Output the (x, y) coordinate of the center of the cell containing the given text.  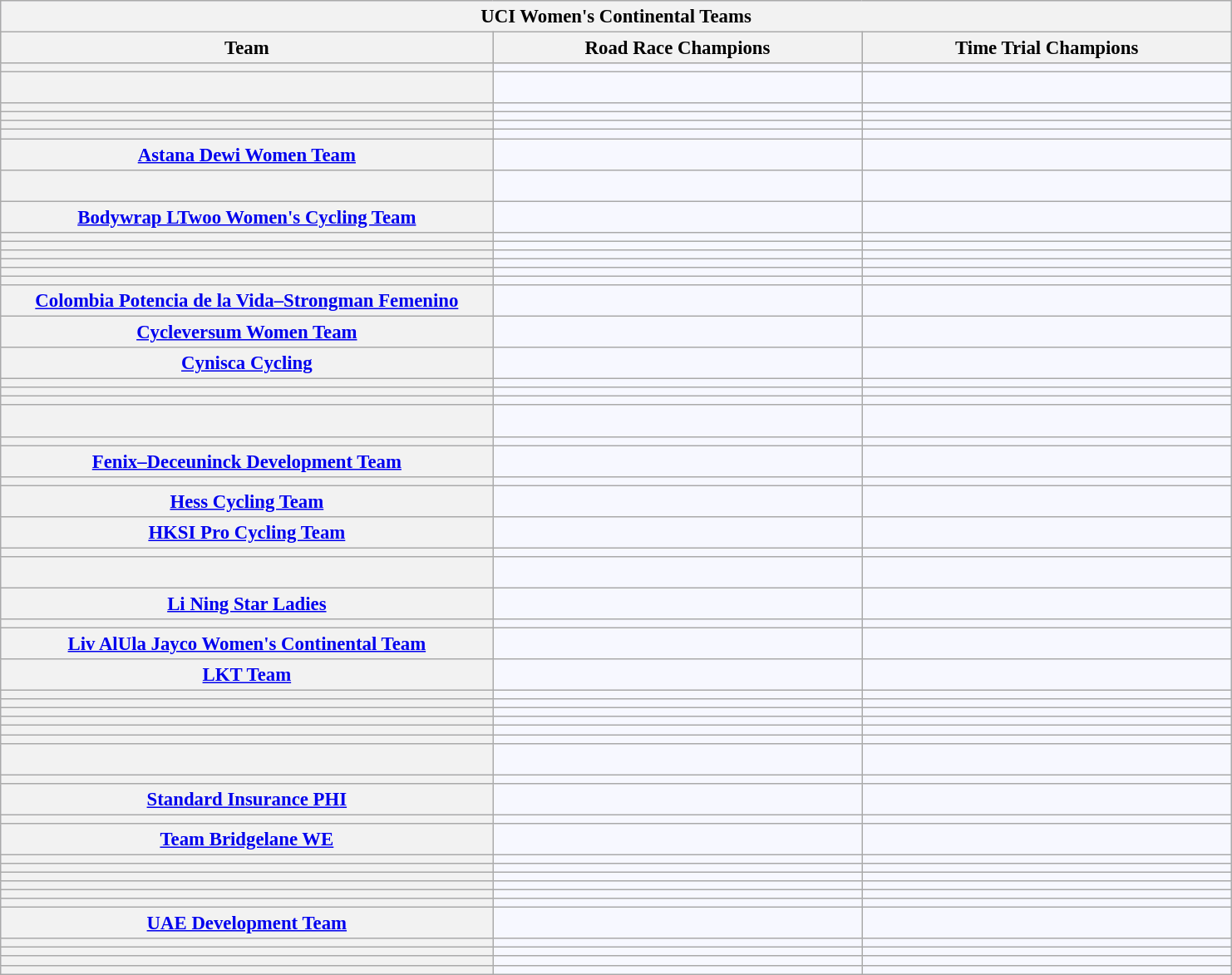
Team Bridgelane WE (247, 840)
Liv AlUla Jayco Women's Continental Team (247, 644)
Road Race Champions (678, 48)
UCI Women's Continental Teams (616, 17)
HKSI Pro Cycling Team (247, 533)
LKT Team (247, 675)
Colombia Potencia de la Vida–Strongman Femenino (247, 301)
Standard Insurance PHI (247, 799)
Fenix–Deceuninck Development Team (247, 461)
Cycleversum Women Team (247, 332)
Bodywrap LTwoo Women's Cycling Team (247, 217)
Li Ning Star Ladies (247, 603)
UAE Development Team (247, 923)
Cynisca Cycling (247, 363)
Astana Dewi Women Team (247, 155)
Hess Cycling Team (247, 501)
Time Trial Champions (1047, 48)
Team (247, 48)
